For the text-containing cell, return its midpoint in [X, Y] coordinate format. 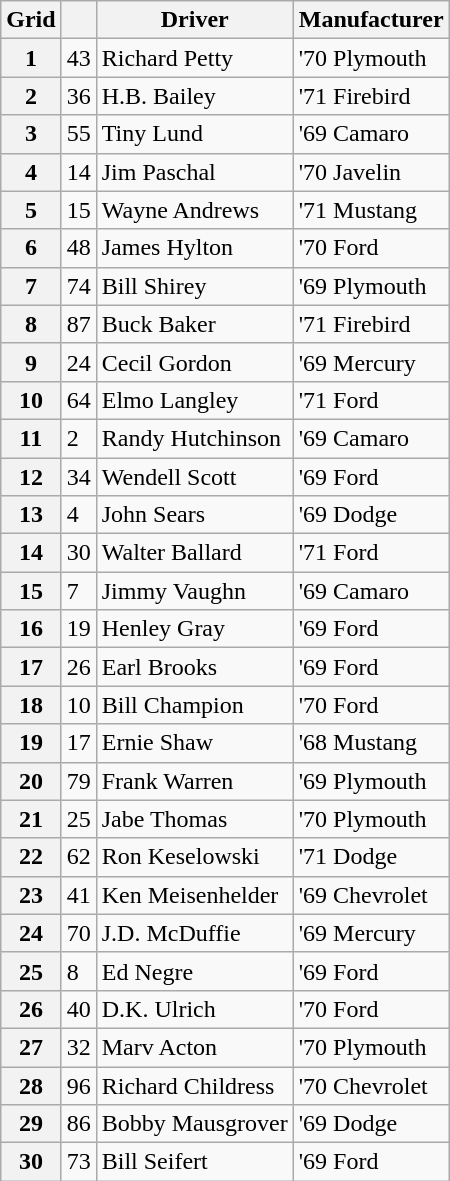
32 [78, 1047]
'70 Chevrolet [371, 1085]
Grid [31, 20]
Frank Warren [194, 781]
48 [78, 248]
62 [78, 857]
Jimmy Vaughn [194, 591]
Richard Petty [194, 58]
Elmo Langley [194, 400]
86 [78, 1124]
73 [78, 1162]
22 [31, 857]
41 [78, 895]
13 [31, 515]
21 [31, 819]
3 [31, 134]
Bobby Mausgrover [194, 1124]
Driver [194, 20]
D.K. Ulrich [194, 1009]
43 [78, 58]
87 [78, 324]
Bill Champion [194, 705]
6 [31, 248]
Bill Shirey [194, 286]
Wendell Scott [194, 477]
J.D. McDuffie [194, 933]
96 [78, 1085]
5 [31, 210]
29 [31, 1124]
70 [78, 933]
'71 Mustang [371, 210]
Jim Paschal [194, 172]
27 [31, 1047]
16 [31, 629]
20 [31, 781]
'70 Javelin [371, 172]
'71 Dodge [371, 857]
23 [31, 895]
55 [78, 134]
Bill Seifert [194, 1162]
1 [31, 58]
Earl Brooks [194, 667]
Henley Gray [194, 629]
'69 Chevrolet [371, 895]
Ed Negre [194, 971]
Ron Keselowski [194, 857]
74 [78, 286]
Walter Ballard [194, 553]
Tiny Lund [194, 134]
9 [31, 362]
John Sears [194, 515]
64 [78, 400]
34 [78, 477]
Manufacturer [371, 20]
36 [78, 96]
40 [78, 1009]
Jabe Thomas [194, 819]
Ernie Shaw [194, 743]
18 [31, 705]
Cecil Gordon [194, 362]
Ken Meisenhelder [194, 895]
12 [31, 477]
Buck Baker [194, 324]
28 [31, 1085]
11 [31, 438]
Marv Acton [194, 1047]
'68 Mustang [371, 743]
Wayne Andrews [194, 210]
James Hylton [194, 248]
79 [78, 781]
H.B. Bailey [194, 96]
Richard Childress [194, 1085]
Randy Hutchinson [194, 438]
